Determine the (x, y) coordinate at the center of the cell enclosing the given text.  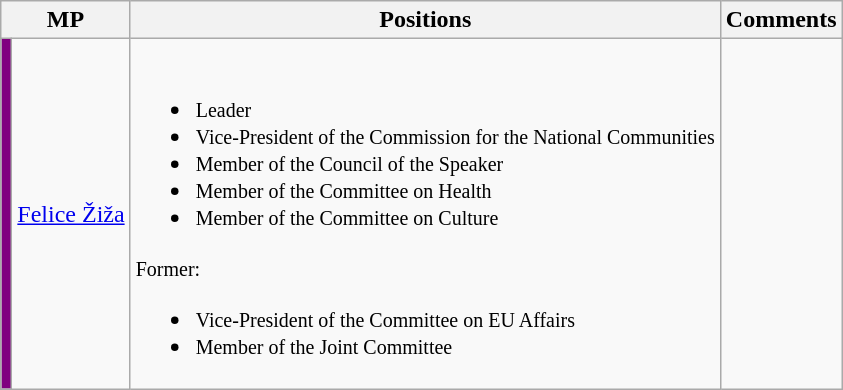
Felice Žiža (71, 214)
Comments (781, 20)
MP (66, 20)
Positions (425, 20)
